Return [x, y] of the center of cell containing provided text 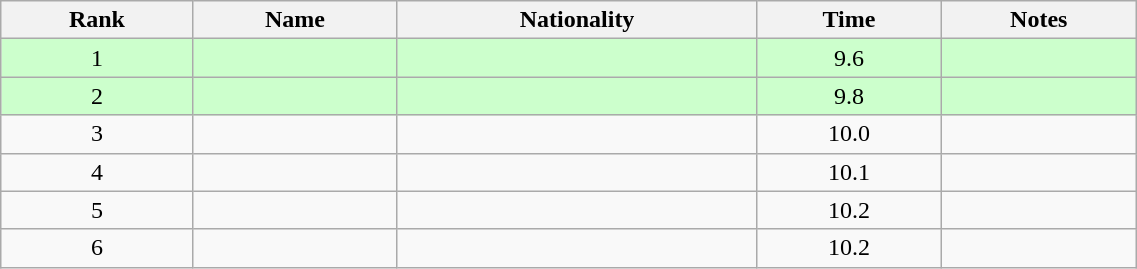
Rank [97, 20]
9.6 [848, 58]
2 [97, 96]
Notes [1039, 20]
4 [97, 172]
9.8 [848, 96]
10.1 [848, 172]
1 [97, 58]
Time [848, 20]
5 [97, 210]
6 [97, 248]
3 [97, 134]
10.0 [848, 134]
Nationality [578, 20]
Name [295, 20]
